For the text-containing cell, return its midpoint in (x, y) coordinate format. 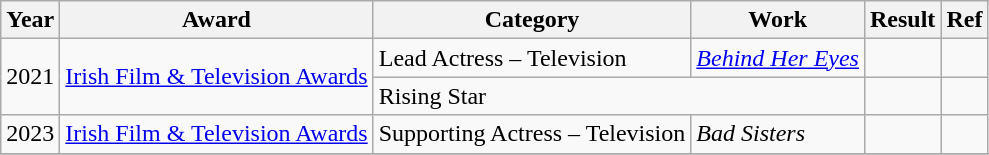
Rising Star (618, 96)
Result (902, 20)
2021 (30, 77)
Year (30, 20)
Behind Her Eyes (778, 58)
Supporting Actress – Television (532, 134)
Ref (964, 20)
Bad Sisters (778, 134)
Lead Actress – Television (532, 58)
Category (532, 20)
Work (778, 20)
2023 (30, 134)
Award (216, 20)
